From the cell containing the given text, extract its center point as [x, y] coordinate. 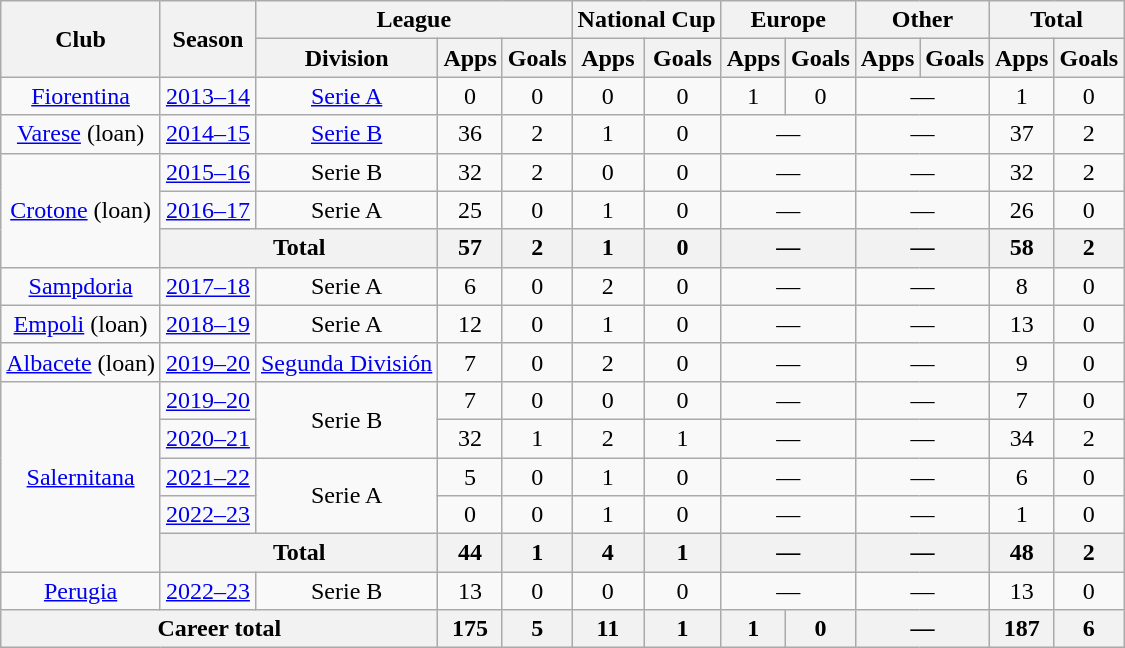
Crotone (loan) [81, 210]
Empoli (loan) [81, 324]
2015–16 [208, 172]
44 [470, 553]
2018–19 [208, 324]
36 [470, 134]
2020–21 [208, 438]
2021–22 [208, 477]
8 [1022, 286]
58 [1022, 248]
175 [470, 629]
Other [922, 20]
2014–15 [208, 134]
Division [346, 58]
2017–18 [208, 286]
37 [1022, 134]
Segunda División [346, 362]
2013–14 [208, 96]
Fiorentina [81, 96]
Perugia [81, 591]
2016–17 [208, 210]
Sampdoria [81, 286]
Salernitana [81, 476]
12 [470, 324]
34 [1022, 438]
Club [81, 39]
11 [608, 629]
4 [608, 553]
National Cup [646, 20]
Career total [220, 629]
Europe [788, 20]
57 [470, 248]
Albacete (loan) [81, 362]
9 [1022, 362]
Season [208, 39]
26 [1022, 210]
League [414, 20]
Varese (loan) [81, 134]
187 [1022, 629]
48 [1022, 553]
25 [470, 210]
